For the text-containing cell, return its midpoint in (x, y) coordinate format. 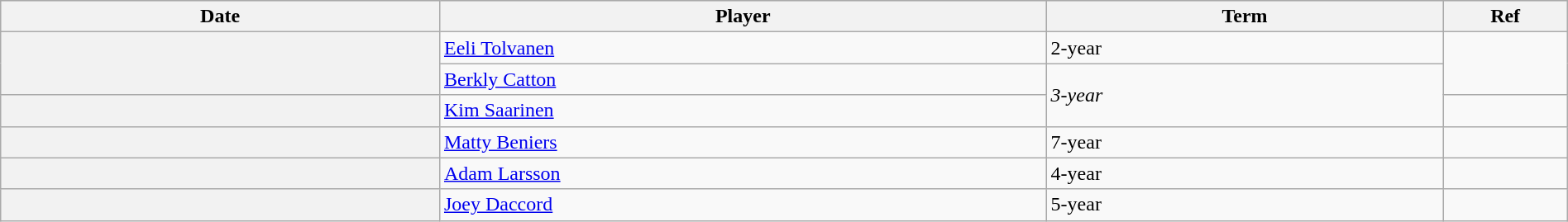
Adam Larsson (743, 173)
4-year (1245, 173)
Player (743, 17)
Matty Beniers (743, 142)
Eeli Tolvanen (743, 48)
Kim Saarinen (743, 111)
Joey Daccord (743, 205)
Date (220, 17)
2-year (1245, 48)
5-year (1245, 205)
Term (1245, 17)
7-year (1245, 142)
3-year (1245, 95)
Berkly Catton (743, 79)
Ref (1505, 17)
